Detect which cell encompasses the target text, then output its [x, y] center coordinate. 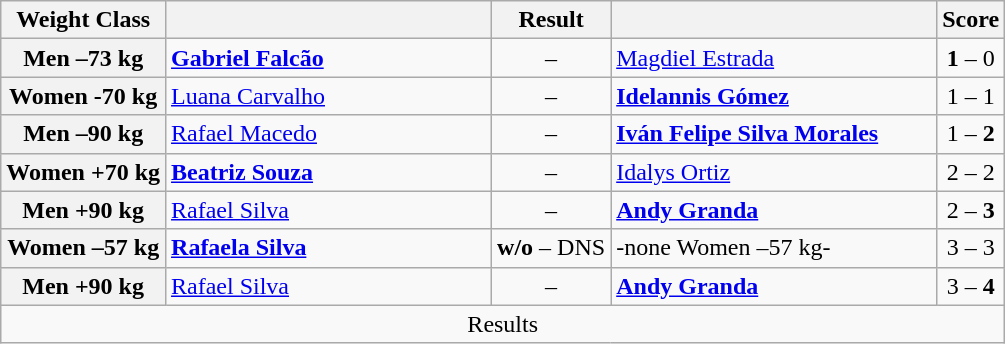
Idelannis Gómez [774, 96]
Rafael Macedo [329, 134]
1 – 1 [971, 96]
Weight Class [84, 20]
1 – 2 [971, 134]
Luana Carvalho [329, 96]
Iván Felipe Silva Morales [774, 134]
Beatriz Souza [329, 172]
w/o – DNS [552, 248]
Result [552, 20]
1 – 0 [971, 58]
Magdiel Estrada [774, 58]
3 – 3 [971, 248]
2 – 3 [971, 210]
-none Women –57 kg- [774, 248]
Score [971, 20]
Women –57 kg [84, 248]
Gabriel Falcão [329, 58]
3 – 4 [971, 286]
Rafaela Silva [329, 248]
Men –90 kg [84, 134]
Men –73 kg [84, 58]
Women -70 kg [84, 96]
Idalys Ortiz [774, 172]
2 – 2 [971, 172]
Results [503, 324]
Women +70 kg [84, 172]
